Detect which cell encompasses the target text, then output its [x, y] center coordinate. 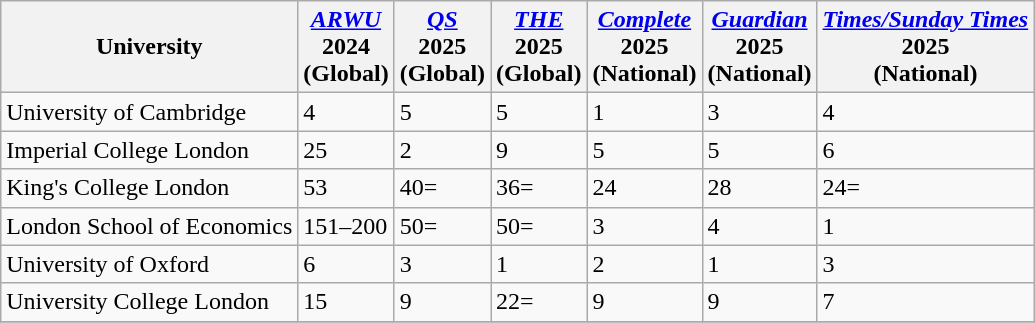
University [150, 47]
THE2025(Global) [539, 47]
University of Oxford [150, 264]
24= [926, 188]
25 [346, 150]
ARWU2024(Global) [346, 47]
Times/Sunday Times2025(National) [926, 47]
28 [760, 188]
53 [346, 188]
Complete2025(National) [644, 47]
QS2025(Global) [442, 47]
University College London [150, 302]
London School of Economics [150, 226]
151–200 [346, 226]
University of Cambridge [150, 112]
15 [346, 302]
40= [442, 188]
King's College London [150, 188]
24 [644, 188]
22= [539, 302]
7 [926, 302]
36= [539, 188]
Guardian2025(National) [760, 47]
Imperial College London [150, 150]
